From the cell containing the given text, extract its center point as (x, y) coordinate. 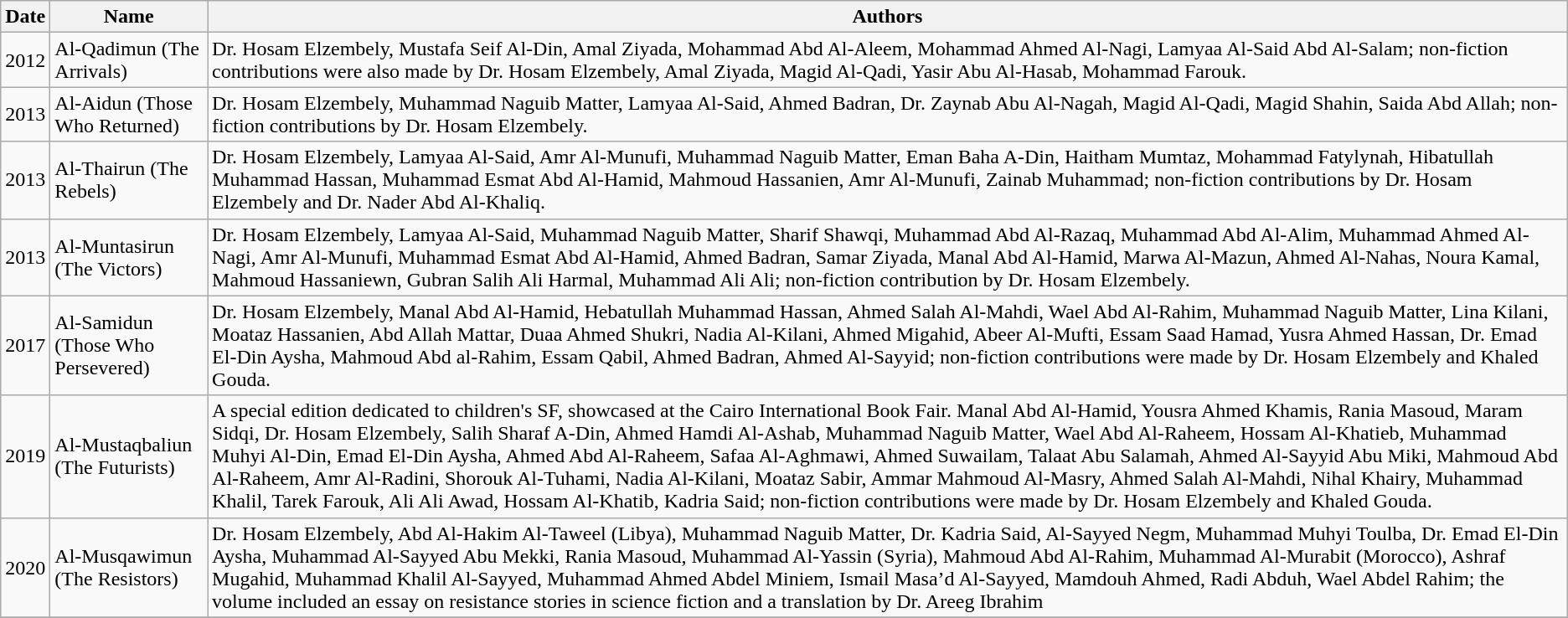
Al-Musqawimun (The Resistors) (129, 568)
2020 (25, 568)
Al-Samidun (Those Who Persevered) (129, 345)
Name (129, 17)
2017 (25, 345)
2019 (25, 456)
Al-Qadimun (The Arrivals) (129, 60)
Al-Muntasirun (The Victors) (129, 257)
Al-Mustaqbaliun (The Futurists) (129, 456)
Date (25, 17)
Authors (888, 17)
2012 (25, 60)
Al-Thairun (The Rebels) (129, 180)
Al-Aidun (Those Who Returned) (129, 114)
